From the cell containing the given text, extract its center point as (x, y) coordinate. 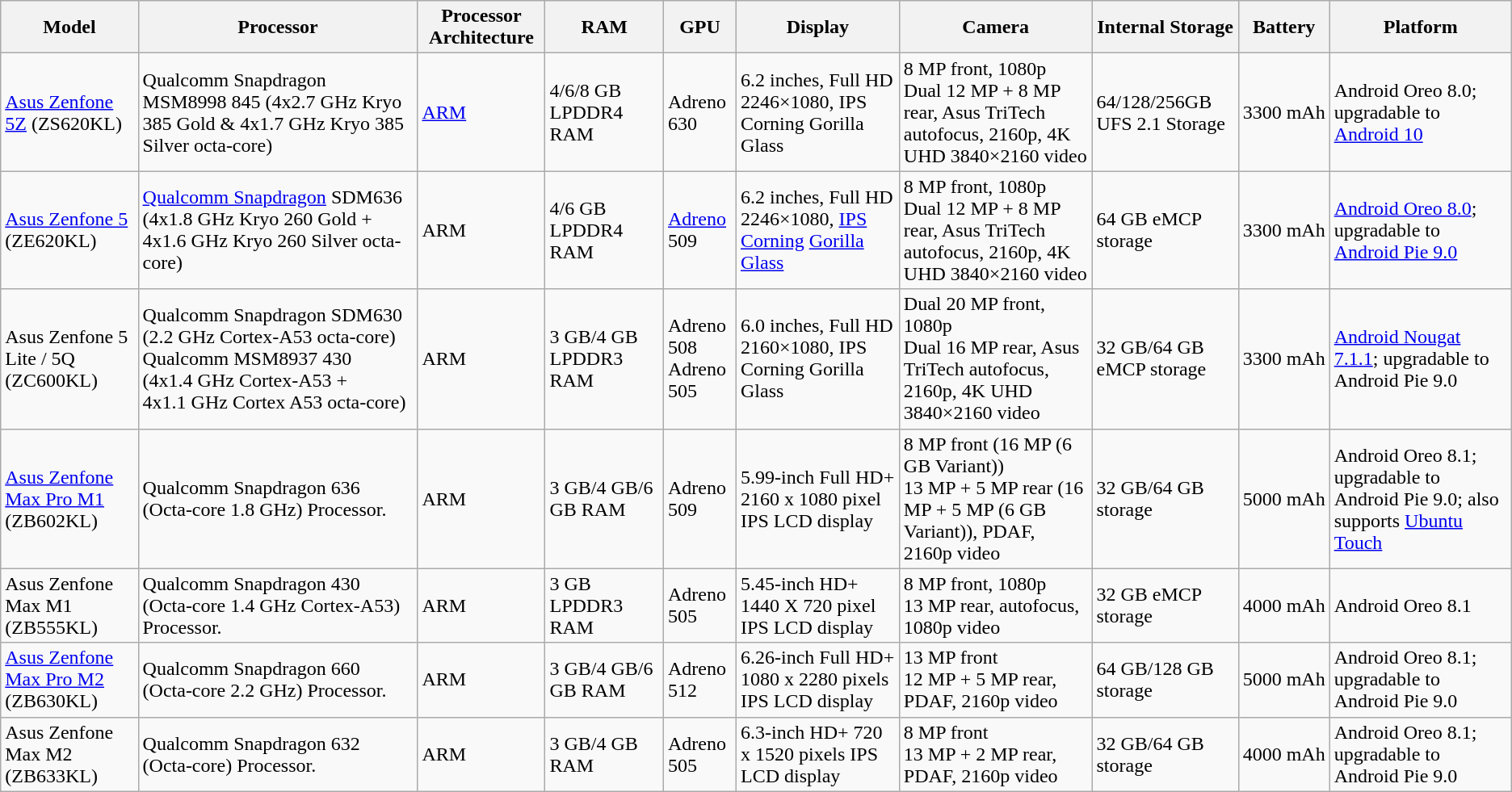
Asus Zenfone Max Pro M1 (ZB602KL) (69, 499)
Qualcomm Snapdragon MSM8998 845 (4x2.7 GHz Kryo 385 Gold & 4x1.7 GHz Kryo 385 Silver octa-core) (278, 112)
8 MP front, 1080p 13 MP rear, autofocus, 1080p video (995, 606)
Processor (278, 27)
Asus Zenfone Max M2 (ZB633KL) (69, 754)
Internal Storage (1165, 27)
64/128/256GB UFS 2.1 Storage (1165, 112)
RAM (604, 27)
Platform (1420, 27)
4/6 GB LPDDR4 RAM (604, 230)
Asus Zenfone Max M1 (ZB555KL) (69, 606)
13 MP front 12 MP + 5 MP rear, PDAF, 2160p video (995, 680)
Android Nougat 7.1.1; upgradable to Android Pie 9.0 (1420, 358)
Asus Zenfone Max Pro M2 (ZB630KL) (69, 680)
Processor Architecture (481, 27)
3 GB/4 GB LPDDR3 RAM (604, 358)
Adreno 630 (700, 112)
Model (69, 27)
64 GB eMCP storage (1165, 230)
3 GB LPDDR3 RAM (604, 606)
5.45-inch HD+ 1440 X 720 pixel IPS LCD display (818, 606)
6.26-inch Full HD+ 1080 x 2280 pixels IPS LCD display (818, 680)
Adreno 512 (700, 680)
Qualcomm Snapdragon 636 (Octa-core 1.8 GHz) Processor. (278, 499)
Android Oreo 8.0; upgradable to Android Pie 9.0 (1420, 230)
Camera (995, 27)
Android Oreo 8.0; upgradable to Android 10 (1420, 112)
Qualcomm Snapdragon 660 (Octa-core 2.2 GHz) Processor. (278, 680)
Qualcomm Snapdragon 430 (Octa-core 1.4 GHz Cortex-A53) Processor. (278, 606)
Android Oreo 8.1; upgradable to Android Pie 9.0; also supports Ubuntu Touch (1420, 499)
Qualcomm Snapdragon SDM636 (4x1.8 GHz Kryo 260 Gold + 4x1.6 GHz Kryo 260 Silver octa-core) (278, 230)
8 MP front (16 MP (6 GB Variant)) 13 MP + 5 MP rear (16 MP + 5 MP (6 GB Variant)), PDAF, 2160p video (995, 499)
5.99-inch Full HD+ 2160 x 1080 pixel IPS LCD display (818, 499)
8 MP front 13 MP + 2 MP rear, PDAF, 2160p video (995, 754)
6.0 inches, Full HD 2160×1080, IPS Corning Gorilla Glass (818, 358)
Display (818, 27)
4/6/8 GBLPDDR4 RAM (604, 112)
Qualcomm Snapdragon 632 (Octa-core) Processor. (278, 754)
Android Oreo 8.1 (1420, 606)
Battery (1284, 27)
Asus Zenfone 5Z (ZS620KL) (69, 112)
3 GB/4 GB RAM (604, 754)
32 GB/64 GB eMCP storage (1165, 358)
Dual 20 MP front, 1080p Dual 16 MP rear, Asus TriTech autofocus, 2160p, 4K UHD 3840×2160 video (995, 358)
Asus Zenfone 5 (ZE620KL) (69, 230)
Qualcomm Snapdragon SDM630 (2.2 GHz Cortex-A53 octa-core)Qualcomm MSM8937 430 (4x1.4 GHz Cortex-A53 + 4x1.1 GHz Cortex A53 octa-core) (278, 358)
6.3-inch HD+ 720 x 1520 pixels IPS LCD display (818, 754)
Adreno 508Adreno 505 (700, 358)
Asus Zenfone 5 Lite / 5Q (ZC600KL) (69, 358)
64 GB/128 GB storage (1165, 680)
GPU (700, 27)
32 GB eMCP storage (1165, 606)
